Identify which cell holds the provided text, then report its (X, Y) central coordinate. 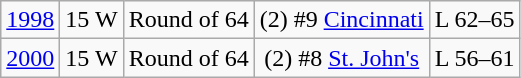
1998 (30, 20)
L 62–65 (474, 20)
L 56–61 (474, 58)
(2) #9 Cincinnati (342, 20)
2000 (30, 58)
(2) #8 St. John's (342, 58)
